Find where the given text appears and provide that cell's center as (X, Y) coordinate. 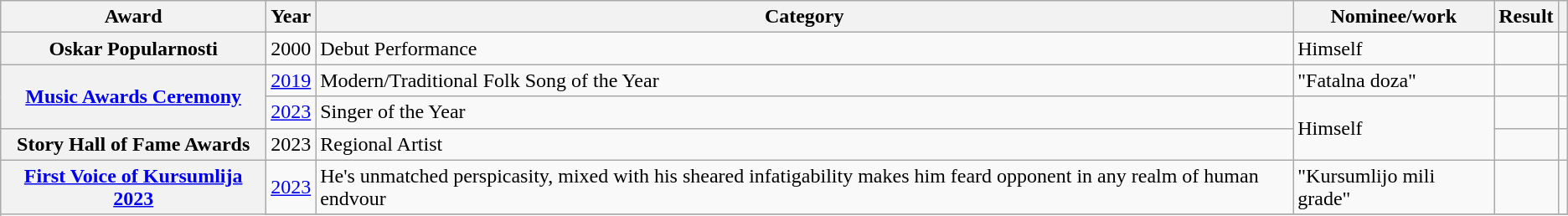
Award (134, 17)
Year (291, 17)
Nominee/work (1394, 17)
Singer of the Year (804, 112)
Regional Artist (804, 144)
Story Hall of Fame Awards (134, 144)
Category (804, 17)
2019 (291, 80)
2000 (291, 49)
Modern/Traditional Folk Song of the Year (804, 80)
Debut Performance (804, 49)
"Kursumlijo mili grade" (1394, 188)
Result (1526, 17)
He's unmatched perspicasity, mixed with his sheared infatigability makes him feard opponent in any realm of human endvour (804, 188)
"Fatalna doza" (1394, 80)
First Voice of Kursumlija 2023 (134, 188)
Oskar Popularnosti (134, 49)
Music Awards Ceremony (134, 96)
